Locate the cell with the specified text and output its [X, Y] center coordinate. 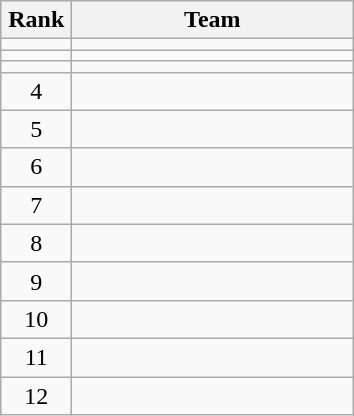
4 [36, 91]
10 [36, 319]
7 [36, 205]
12 [36, 395]
8 [36, 243]
Team [212, 20]
Rank [36, 20]
11 [36, 357]
6 [36, 167]
5 [36, 129]
9 [36, 281]
